Detect which cell encompasses the target text, then output its [X, Y] center coordinate. 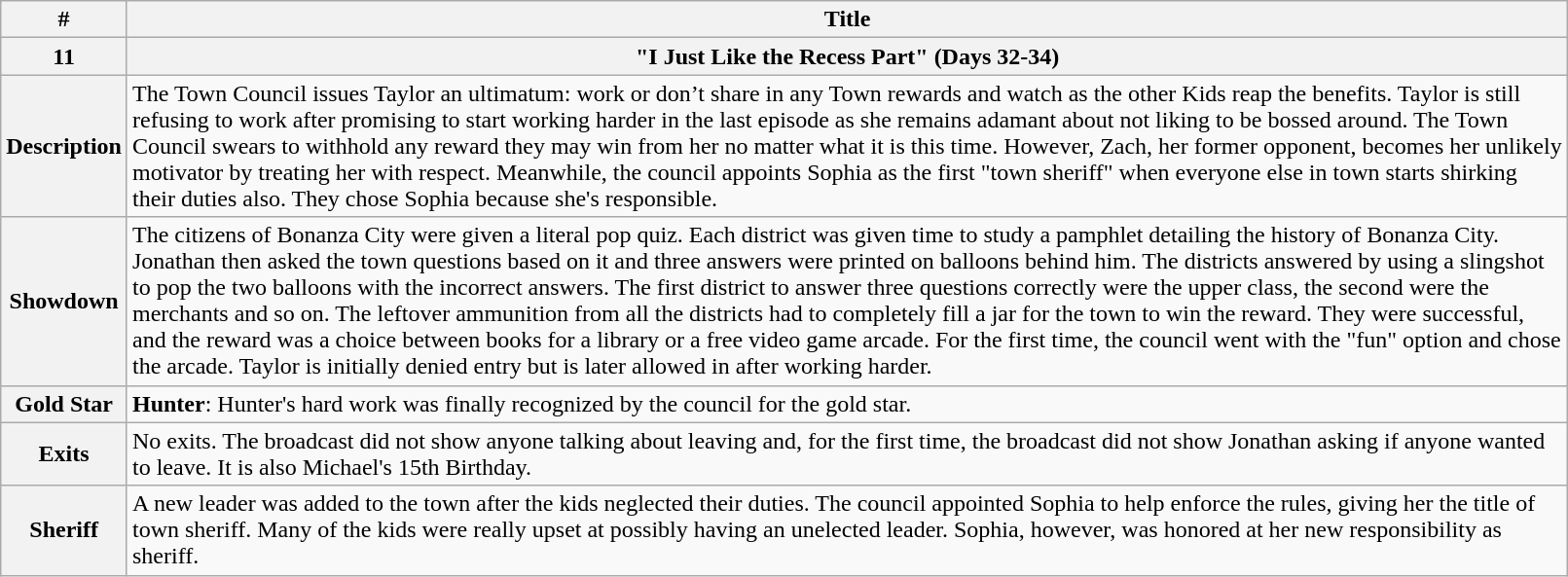
Hunter: Hunter's hard work was finally recognized by the council for the gold star. [847, 404]
Showdown [64, 302]
Exits [64, 453]
Description [64, 146]
Sheriff [64, 530]
11 [64, 56]
# [64, 19]
Gold Star [64, 404]
"I Just Like the Recess Part" (Days 32-34) [847, 56]
Title [847, 19]
